Output the (x, y) coordinate of the center of the cell containing the given text.  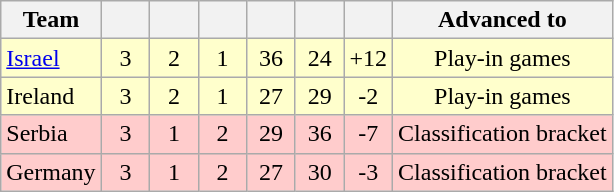
+12 (368, 58)
Team (51, 20)
24 (320, 58)
Germany (51, 172)
Israel (51, 58)
Serbia (51, 134)
-2 (368, 96)
30 (320, 172)
Ireland (51, 96)
-7 (368, 134)
Advanced to (503, 20)
-3 (368, 172)
